For the text-containing cell, return its midpoint in [x, y] coordinate format. 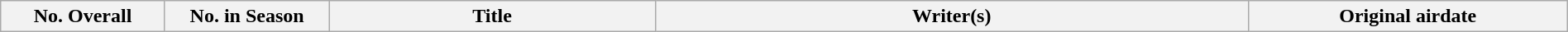
Title [492, 16]
No. in Season [246, 16]
Writer(s) [951, 16]
Original airdate [1408, 16]
No. Overall [83, 16]
